Return (X, Y) of the center of cell containing provided text 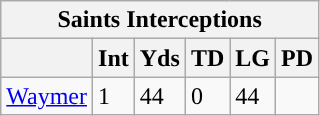
Waymer (47, 96)
Saints Interceptions (160, 20)
Yds (160, 58)
LG (253, 58)
1 (114, 96)
0 (207, 96)
PD (298, 58)
TD (207, 58)
Int (114, 58)
